Locate the cell with the specified text and output its (x, y) center coordinate. 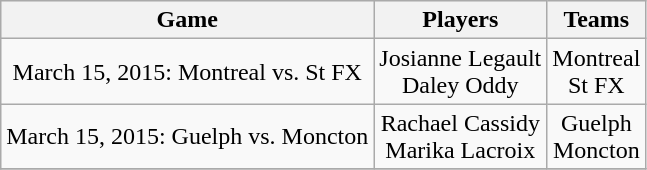
Players (460, 20)
Josianne LegaultDaley Oddy (460, 72)
Game (188, 20)
MontrealSt FX (596, 72)
March 15, 2015: Montreal vs. St FX (188, 72)
Rachael CassidyMarika Lacroix (460, 136)
Teams (596, 20)
GuelphMoncton (596, 136)
March 15, 2015: Guelph vs. Moncton (188, 136)
